Provide the (x, y) coordinate of the cell's center where the given text is located.  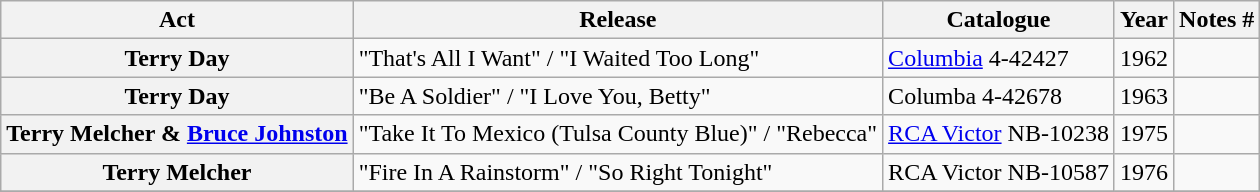
"That's All I Want" / "I Waited Too Long" (618, 58)
"Take It To Mexico (Tulsa County Blue)" / "Rebecca" (618, 134)
"Be A Soldier" / "I Love You, Betty" (618, 96)
Columba 4-42678 (999, 96)
Columbia 4-42427 (999, 58)
RCA Victor NB-10587 (999, 172)
Act (177, 20)
"Fire In A Rainstorm" / "So Right Tonight" (618, 172)
Terry Melcher (177, 172)
Year (1144, 20)
Catalogue (999, 20)
Release (618, 20)
1962 (1144, 58)
1975 (1144, 134)
Notes # (1217, 20)
1976 (1144, 172)
Terry Melcher & Bruce Johnston (177, 134)
RCA Victor NB-10238 (999, 134)
1963 (1144, 96)
